Output the [x, y] coordinate of the center of the cell containing the given text.  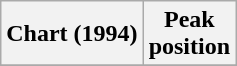
Peakposition [189, 34]
Chart (1994) [72, 34]
